Find where the given text appears and provide that cell's center as [x, y] coordinate. 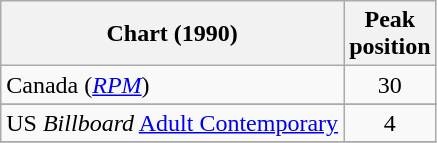
US Billboard Adult Contemporary [172, 123]
30 [390, 85]
Peakposition [390, 34]
Chart (1990) [172, 34]
4 [390, 123]
Canada (RPM) [172, 85]
